Capture the cell that displays the provided text and extract its (x, y) central coordinate. 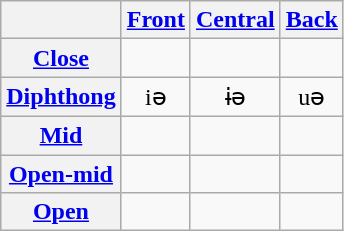
iə (156, 97)
Close (61, 58)
Diphthong (61, 97)
Front (156, 20)
Open (61, 212)
Open-mid (61, 173)
Mid (61, 135)
Back (312, 20)
Central (235, 20)
uə (312, 97)
ɨə (235, 97)
